Detect which cell encompasses the target text, then output its [X, Y] center coordinate. 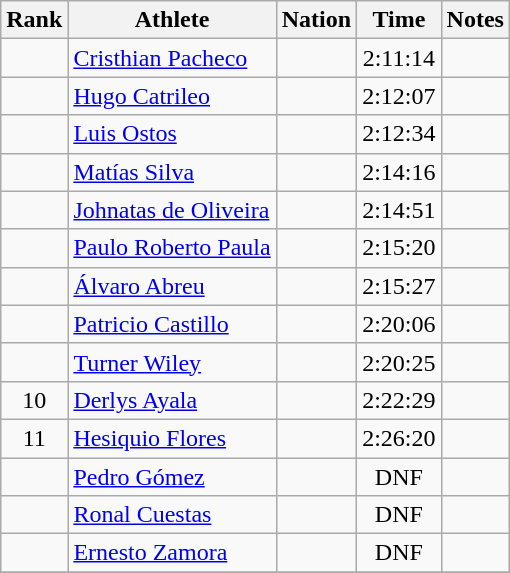
Hesiquio Flores [172, 438]
2:22:29 [399, 400]
Time [399, 20]
2:15:27 [399, 286]
2:14:16 [399, 172]
2:14:51 [399, 210]
2:20:25 [399, 362]
Matías Silva [172, 172]
2:12:34 [399, 134]
Notes [475, 20]
11 [34, 438]
Cristhian Pacheco [172, 58]
10 [34, 400]
Ronal Cuestas [172, 515]
2:11:14 [399, 58]
Rank [34, 20]
Nation [316, 20]
Álvaro Abreu [172, 286]
Turner Wiley [172, 362]
Hugo Catrileo [172, 96]
Paulo Roberto Paula [172, 248]
Johnatas de Oliveira [172, 210]
Patricio Castillo [172, 324]
Ernesto Zamora [172, 553]
2:26:20 [399, 438]
2:15:20 [399, 248]
Luis Ostos [172, 134]
Pedro Gómez [172, 477]
Athlete [172, 20]
2:20:06 [399, 324]
2:12:07 [399, 96]
Derlys Ayala [172, 400]
